Output the (X, Y) coordinate of the center of the cell containing the given text.  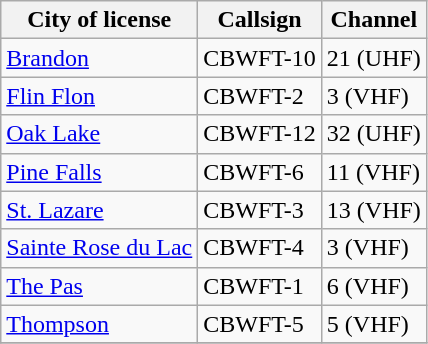
Sainte Rose du Lac (100, 248)
CBWFT-1 (260, 286)
Callsign (260, 20)
CBWFT-6 (260, 172)
CBWFT-5 (260, 324)
CBWFT-3 (260, 210)
Channel (374, 20)
Flin Flon (100, 96)
City of license (100, 20)
CBWFT-2 (260, 96)
32 (UHF) (374, 134)
5 (VHF) (374, 324)
Brandon (100, 58)
CBWFT-4 (260, 248)
Thompson (100, 324)
Pine Falls (100, 172)
21 (UHF) (374, 58)
13 (VHF) (374, 210)
The Pas (100, 286)
St. Lazare (100, 210)
6 (VHF) (374, 286)
11 (VHF) (374, 172)
CBWFT-12 (260, 134)
Oak Lake (100, 134)
CBWFT-10 (260, 58)
